Determine the [X, Y] coordinate at the center of the cell enclosing the given text.  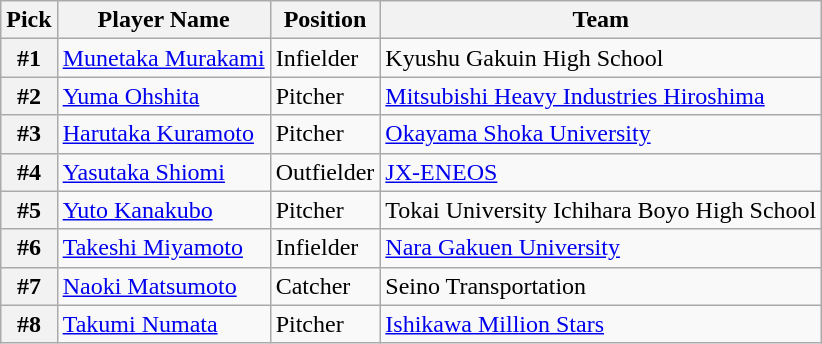
Seino Transportation [601, 286]
#3 [29, 134]
Nara Gakuen University [601, 248]
#4 [29, 172]
Naoki Matsumoto [164, 286]
Yasutaka Shiomi [164, 172]
Okayama Shoka University [601, 134]
Yuma Ohshita [164, 96]
Harutaka Kuramoto [164, 134]
#6 [29, 248]
Outfielder [325, 172]
Position [325, 20]
#2 [29, 96]
Catcher [325, 286]
#8 [29, 324]
Team [601, 20]
#1 [29, 58]
Yuto Kanakubo [164, 210]
Kyushu Gakuin High School [601, 58]
#5 [29, 210]
Pick [29, 20]
Takeshi Miyamoto [164, 248]
Munetaka Murakami [164, 58]
Tokai University Ichihara Boyo High School [601, 210]
Takumi Numata [164, 324]
Player Name [164, 20]
Mitsubishi Heavy Industries Hiroshima [601, 96]
JX-ENEOS [601, 172]
Ishikawa Million Stars [601, 324]
#7 [29, 286]
